Return the [X, Y] coordinate for the center point of the cell that contains the specified text.  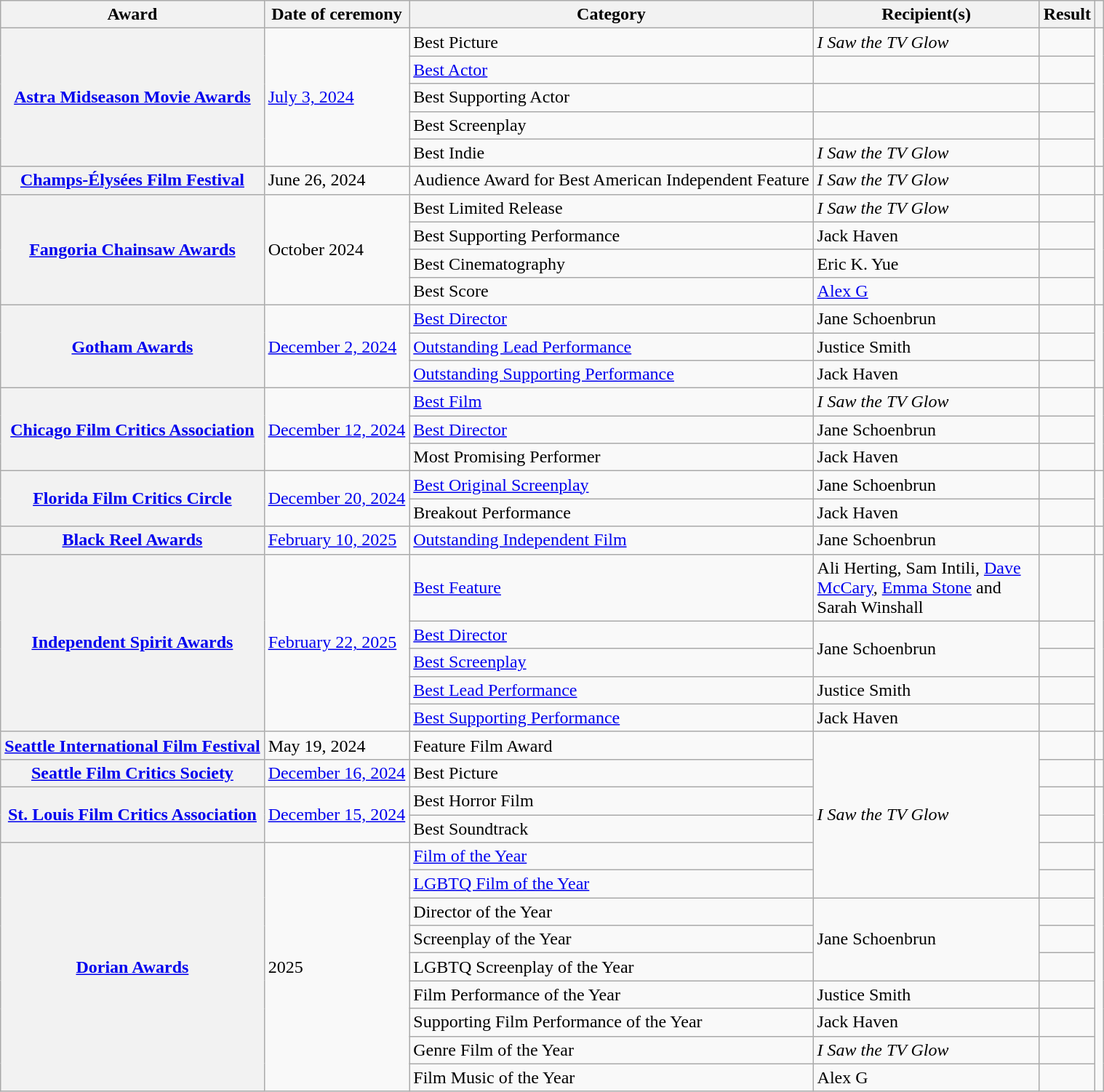
February 22, 2025 [337, 643]
Genre Film of the Year [611, 1050]
Independent Spirit Awards [132, 643]
Director of the Year [611, 912]
Best Horror Film [611, 800]
Fangoria Chainsaw Awards [132, 249]
June 26, 2024 [337, 180]
2025 [337, 967]
Feature Film Award [611, 745]
Best Score [611, 291]
Florida Film Critics Circle [132, 499]
Best Film [611, 402]
Seattle International Film Festival [132, 745]
December 16, 2024 [337, 773]
July 3, 2024 [337, 97]
Supporting Film Performance of the Year [611, 1022]
Best Feature [611, 587]
Best Lead Performance [611, 690]
Best Soundtrack [611, 828]
Film of the Year [611, 856]
Outstanding Lead Performance [611, 347]
October 2024 [337, 249]
December 15, 2024 [337, 814]
LGBTQ Film of the Year [611, 884]
Best Cinematography [611, 263]
Eric K. Yue [927, 263]
Recipient(s) [927, 15]
Best Actor [611, 70]
December 2, 2024 [337, 346]
St. Louis Film Critics Association [132, 814]
Best Indie [611, 153]
Date of ceremony [337, 15]
Chicago Film Critics Association [132, 430]
Category [611, 15]
Film Music of the Year [611, 1077]
Audience Award for Best American Independent Feature [611, 180]
LGBTQ Screenplay of the Year [611, 967]
Result [1067, 15]
Most Promising Performer [611, 457]
Best Limited Release [611, 208]
Champs-Élysées Film Festival [132, 180]
Ali Herting, Sam Intili, Dave McCary, Emma Stone and Sarah Winshall [927, 587]
Screenplay of the Year [611, 939]
Best Supporting Actor [611, 97]
Gotham Awards [132, 346]
Dorian Awards [132, 967]
December 12, 2024 [337, 430]
February 10, 2025 [337, 540]
Best Original Screenplay [611, 485]
May 19, 2024 [337, 745]
Outstanding Independent Film [611, 540]
Black Reel Awards [132, 540]
Award [132, 15]
December 20, 2024 [337, 499]
Outstanding Supporting Performance [611, 374]
Seattle Film Critics Society [132, 773]
Breakout Performance [611, 513]
Astra Midseason Movie Awards [132, 97]
Film Performance of the Year [611, 995]
